Return (X, Y) of the center of cell containing provided text 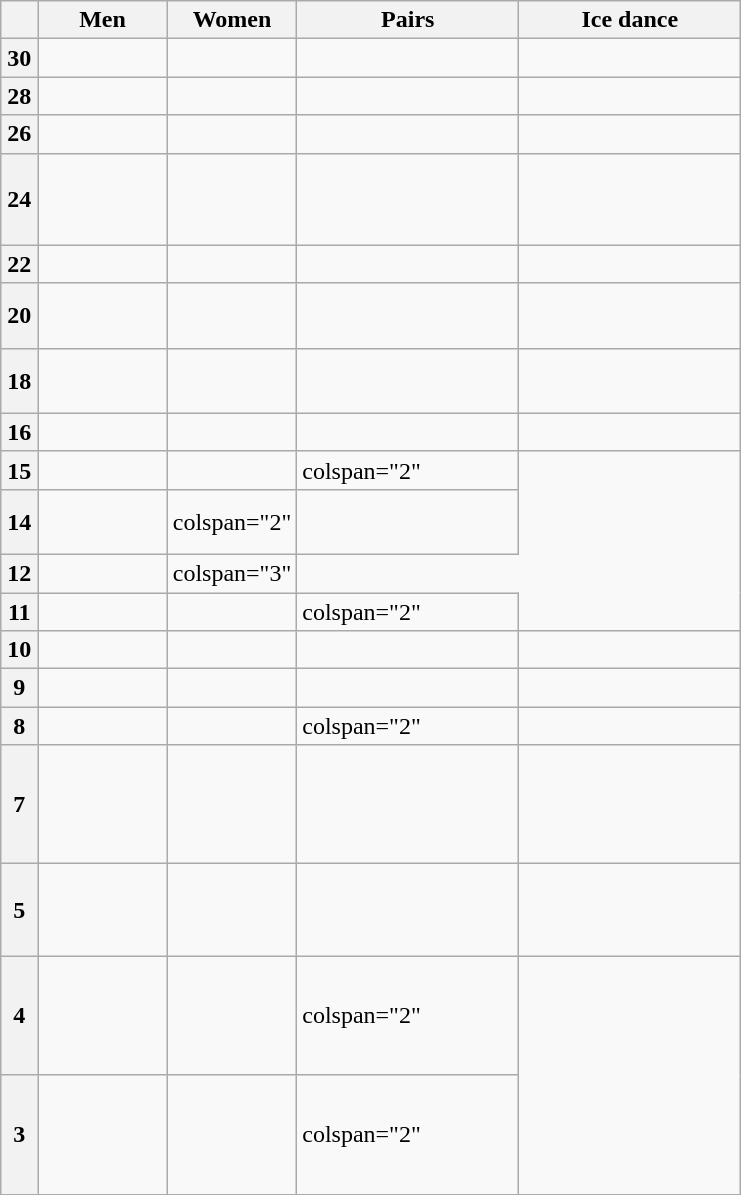
Men (102, 20)
30 (20, 58)
8 (20, 726)
5 (20, 910)
9 (20, 688)
26 (20, 134)
12 (20, 573)
20 (20, 316)
4 (20, 1016)
colspan="3" (232, 573)
22 (20, 264)
Women (232, 20)
14 (20, 522)
3 (20, 1134)
28 (20, 96)
11 (20, 611)
16 (20, 432)
15 (20, 470)
10 (20, 650)
7 (20, 804)
Pairs (408, 20)
18 (20, 380)
Ice dance (630, 20)
24 (20, 199)
